Return (x, y) of the center of cell containing provided text 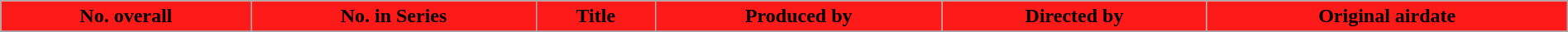
Original airdate (1387, 16)
No. overall (126, 16)
No. in Series (394, 16)
Directed by (1074, 16)
Title (595, 16)
Produced by (798, 16)
